Return (X, Y) of the center of cell containing provided text 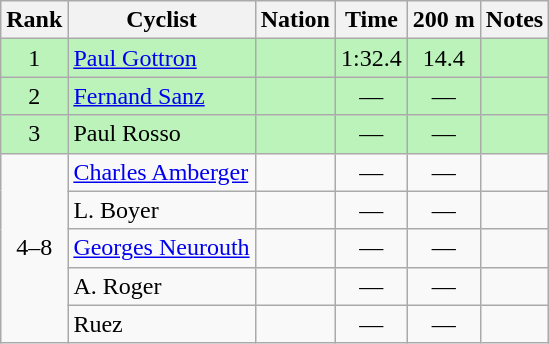
1:32.4 (372, 58)
3 (34, 134)
Rank (34, 20)
1 (34, 58)
Paul Gottron (162, 58)
Fernand Sanz (162, 96)
14.4 (444, 58)
Notes (514, 20)
A. Roger (162, 286)
Cyclist (162, 20)
Paul Rosso (162, 134)
4–8 (34, 248)
L. Boyer (162, 210)
200 m (444, 20)
2 (34, 96)
Ruez (162, 324)
Charles Amberger (162, 172)
Nation (295, 20)
Georges Neurouth (162, 248)
Time (372, 20)
